Pinpoint the cell where the given text exists, returning its (X, Y) midpoint coordinate. 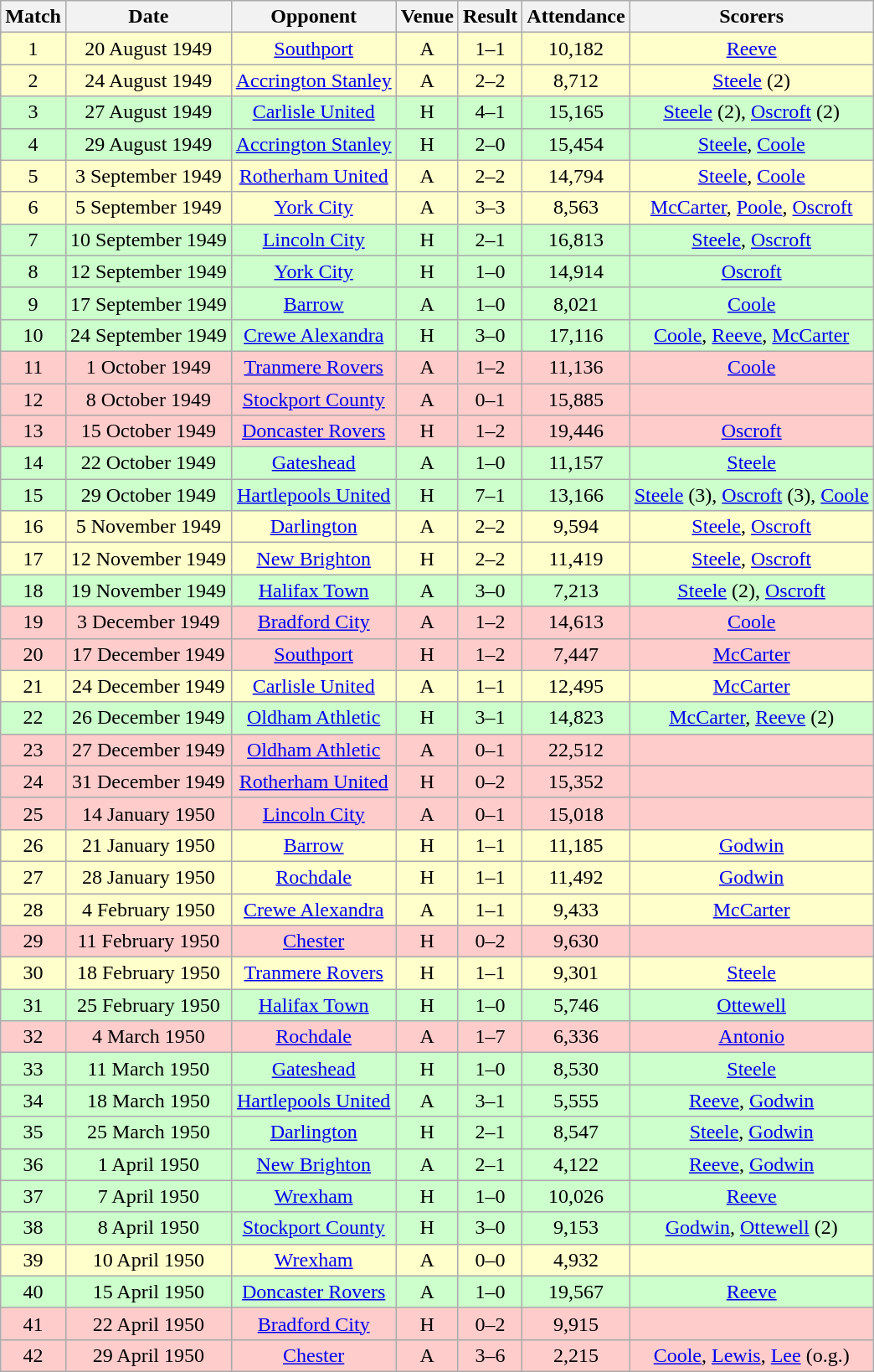
29 April 1950 (148, 1355)
24 (33, 781)
9,630 (576, 941)
27 (33, 877)
21 January 1950 (148, 845)
12,495 (576, 686)
Antonio (752, 1037)
1 October 1949 (148, 367)
17 December 1949 (148, 654)
Scorers (752, 17)
42 (33, 1355)
10,026 (576, 1196)
4–1 (490, 112)
8,563 (576, 208)
4 March 1950 (148, 1037)
35 (33, 1132)
17 September 1949 (148, 303)
14,794 (576, 176)
Match (33, 17)
3 September 1949 (148, 176)
37 (33, 1196)
4,122 (576, 1164)
2,215 (576, 1355)
40 (33, 1292)
15,454 (576, 144)
24 September 1949 (148, 335)
27 December 1949 (148, 750)
11,492 (576, 877)
5 (33, 176)
18 March 1950 (148, 1101)
22 (33, 718)
31 (33, 1005)
15,885 (576, 400)
8 April 1950 (148, 1228)
24 December 1949 (148, 686)
8,712 (576, 80)
8,547 (576, 1132)
19,446 (576, 431)
2–0 (490, 144)
9,433 (576, 909)
28 January 1950 (148, 877)
Coole, Reeve, McCarter (752, 335)
4,932 (576, 1260)
Steele (2), Oscroft (752, 591)
15 October 1949 (148, 431)
34 (33, 1101)
8,530 (576, 1069)
16 (33, 527)
1 (33, 49)
4 (33, 144)
13,166 (576, 495)
26 (33, 845)
15 (33, 495)
9,301 (576, 973)
Coole, Lewis, Lee (o.g.) (752, 1355)
19,567 (576, 1292)
36 (33, 1164)
11,419 (576, 559)
7 April 1950 (148, 1196)
9,915 (576, 1323)
8 (33, 271)
1 April 1950 (148, 1164)
11,185 (576, 845)
McCarter, Poole, Oscroft (752, 208)
31 December 1949 (148, 781)
5 September 1949 (148, 208)
3–3 (490, 208)
6,336 (576, 1037)
11,157 (576, 463)
McCarter, Reeve (2) (752, 718)
20 August 1949 (148, 49)
19 November 1949 (148, 591)
27 August 1949 (148, 112)
Date (148, 17)
7 (33, 240)
12 (33, 400)
Steele (2) (752, 80)
15,018 (576, 813)
3 December 1949 (148, 622)
1–7 (490, 1037)
14,613 (576, 622)
17,116 (576, 335)
7–1 (490, 495)
22 April 1950 (148, 1323)
Steele (3), Oscroft (3), Coole (752, 495)
29 October 1949 (148, 495)
Ottewell (752, 1005)
18 February 1950 (148, 973)
12 November 1949 (148, 559)
Result (490, 17)
Steele, Godwin (752, 1132)
20 (33, 654)
10 September 1949 (148, 240)
9 (33, 303)
14,823 (576, 718)
15,165 (576, 112)
30 (33, 973)
10 (33, 335)
21 (33, 686)
3 (33, 112)
11,136 (576, 367)
0–0 (490, 1260)
5,746 (576, 1005)
32 (33, 1037)
23 (33, 750)
Steele (2), Oscroft (2) (752, 112)
16,813 (576, 240)
2 (33, 80)
5,555 (576, 1101)
41 (33, 1323)
10,182 (576, 49)
22 October 1949 (148, 463)
25 March 1950 (148, 1132)
Opponent (313, 17)
3–6 (490, 1355)
4 February 1950 (148, 909)
9,153 (576, 1228)
11 February 1950 (148, 941)
14 (33, 463)
26 December 1949 (148, 718)
24 August 1949 (148, 80)
39 (33, 1260)
7,213 (576, 591)
22,512 (576, 750)
5 November 1949 (148, 527)
10 April 1950 (148, 1260)
6 (33, 208)
7,447 (576, 654)
Venue (427, 17)
12 September 1949 (148, 271)
Godwin, Ottewell (2) (752, 1228)
11 (33, 367)
29 August 1949 (148, 144)
18 (33, 591)
28 (33, 909)
8,021 (576, 303)
9,594 (576, 527)
13 (33, 431)
29 (33, 941)
8 October 1949 (148, 400)
25 February 1950 (148, 1005)
38 (33, 1228)
15,352 (576, 781)
14 January 1950 (148, 813)
33 (33, 1069)
Attendance (576, 17)
25 (33, 813)
14,914 (576, 271)
17 (33, 559)
19 (33, 622)
15 April 1950 (148, 1292)
11 March 1950 (148, 1069)
